Provide the (x, y) coordinate of the cell's center where the given text is located.  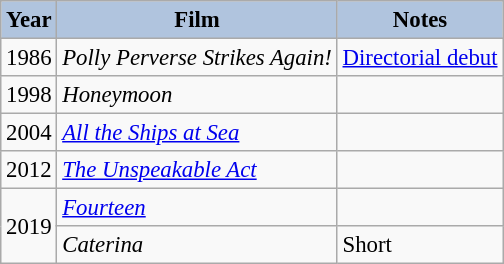
All the Ships at Sea (197, 133)
1986 (29, 58)
The Unspeakable Act (197, 170)
Short (420, 245)
Year (29, 20)
Caterina (197, 245)
Notes (420, 20)
2004 (29, 133)
Honeymoon (197, 95)
1998 (29, 95)
Polly Perverse Strikes Again! (197, 58)
2012 (29, 170)
2019 (29, 226)
Film (197, 20)
Fourteen (197, 208)
Directorial debut (420, 58)
